Provide the (X, Y) coordinate of the cell's center where the given text is located.  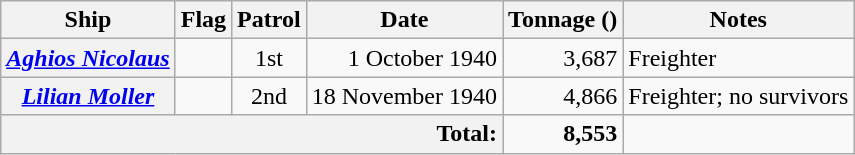
Flag (203, 20)
3,687 (563, 58)
18 November 1940 (404, 96)
1st (270, 58)
1 October 1940 (404, 58)
2nd (270, 96)
Ship (88, 20)
Patrol (270, 20)
Freighter (738, 58)
Freighter; no survivors (738, 96)
Tonnage () (563, 20)
Notes (738, 20)
Date (404, 20)
Aghios Nicolaus (88, 58)
8,553 (563, 134)
4,866 (563, 96)
Lilian Moller (88, 96)
Total: (252, 134)
